Provide the [x, y] coordinate of the cell's center where the given text is located.  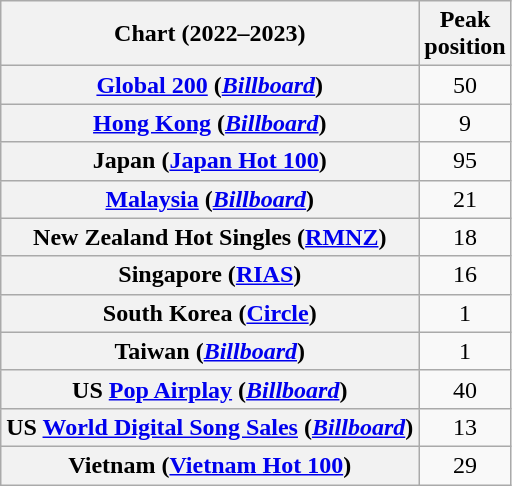
Taiwan (Billboard) [210, 351]
Hong Kong (Billboard) [210, 123]
US Pop Airplay (Billboard) [210, 389]
40 [465, 389]
18 [465, 237]
Malaysia (Billboard) [210, 199]
29 [465, 465]
US World Digital Song Sales (Billboard) [210, 427]
50 [465, 85]
95 [465, 161]
9 [465, 123]
South Korea (Circle) [210, 313]
16 [465, 275]
Vietnam (Vietnam Hot 100) [210, 465]
Chart (2022–2023) [210, 34]
New Zealand Hot Singles (RMNZ) [210, 237]
21 [465, 199]
Japan (Japan Hot 100) [210, 161]
Singapore (RIAS) [210, 275]
13 [465, 427]
Peakposition [465, 34]
Global 200 (Billboard) [210, 85]
